Output the [X, Y] coordinate of the center of the cell containing the given text.  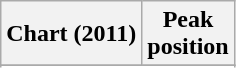
Chart (2011) [72, 34]
Peakposition [188, 34]
